Search for the cell housing the specified text and yield its (X, Y) center coordinate. 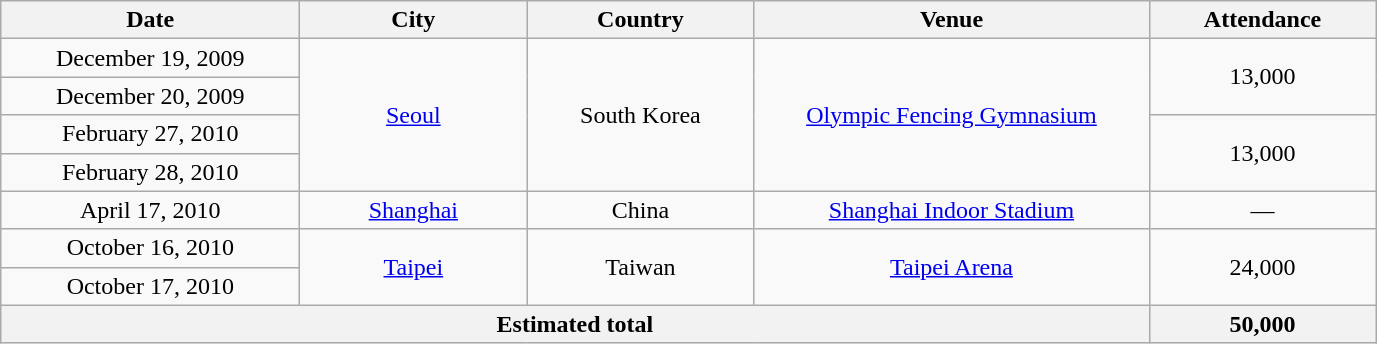
Date (150, 20)
Seoul (414, 115)
50,000 (1262, 324)
February 27, 2010 (150, 134)
October 17, 2010 (150, 286)
Olympic Fencing Gymnasium (952, 115)
December 19, 2009 (150, 58)
24,000 (1262, 267)
Taiwan (640, 267)
February 28, 2010 (150, 172)
Estimated total (575, 324)
South Korea (640, 115)
Shanghai Indoor Stadium (952, 210)
China (640, 210)
December 20, 2009 (150, 96)
Taipei Arena (952, 267)
Attendance (1262, 20)
Taipei (414, 267)
October 16, 2010 (150, 248)
April 17, 2010 (150, 210)
— (1262, 210)
Country (640, 20)
City (414, 20)
Shanghai (414, 210)
Venue (952, 20)
